Identify which cell holds the provided text, then report its (X, Y) central coordinate. 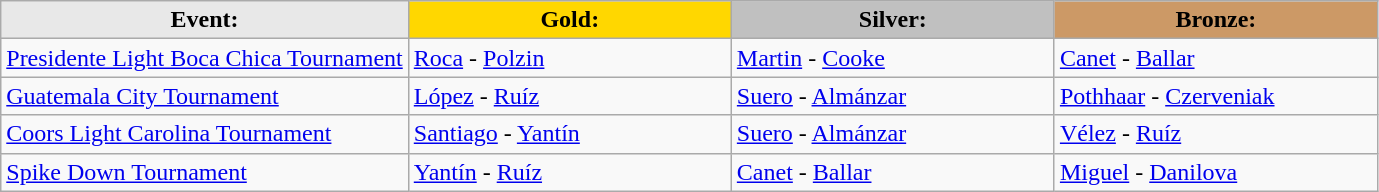
Coors Light Carolina Tournament (205, 134)
Guatemala City Tournament (205, 96)
Roca - Polzin (570, 58)
Event: (205, 20)
Gold: (570, 20)
Spike Down Tournament (205, 172)
Martin - Cooke (892, 58)
Miguel - Danilova (1216, 172)
Silver: (892, 20)
Presidente Light Boca Chica Tournament (205, 58)
López - Ruíz (570, 96)
Santiago - Yantín (570, 134)
Yantín - Ruíz (570, 172)
Bronze: (1216, 20)
Vélez - Ruíz (1216, 134)
Pothhaar - Czerveniak (1216, 96)
